Capture the cell that displays the provided text and extract its (x, y) central coordinate. 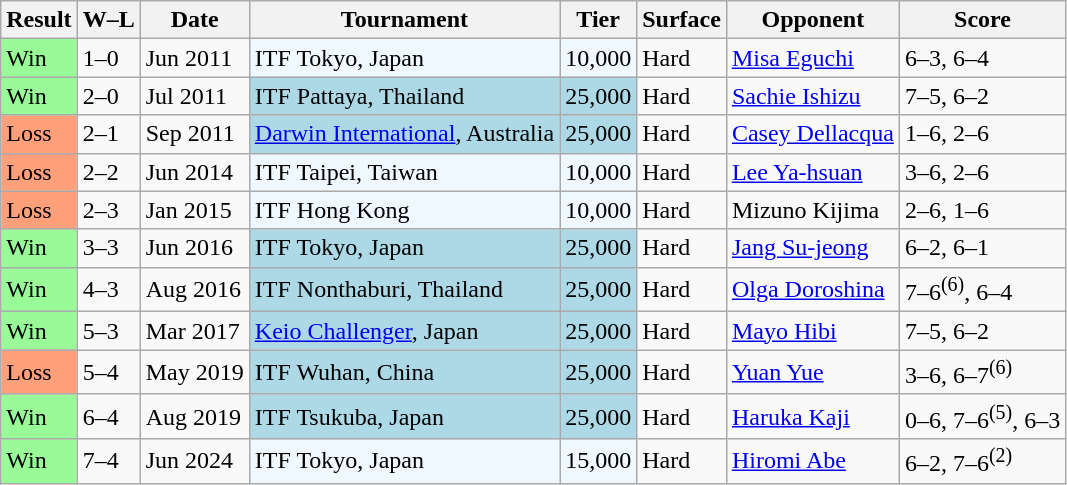
ITF Tsukuba, Japan (404, 416)
Aug 2019 (194, 416)
3–6, 6–7(6) (982, 372)
6–2, 7–6(2) (982, 462)
Result (39, 20)
2–1 (108, 134)
ITF Nonthaburi, Thailand (404, 290)
2–0 (108, 96)
Jun 2024 (194, 462)
Keio Challenger, Japan (404, 331)
Surface (682, 20)
May 2019 (194, 372)
5–4 (108, 372)
Casey Dellacqua (812, 134)
15,000 (598, 462)
2–3 (108, 210)
Jun 2016 (194, 248)
ITF Taipei, Taiwan (404, 172)
ITF Hong Kong (404, 210)
Aug 2016 (194, 290)
Mayo Hibi (812, 331)
Date (194, 20)
4–3 (108, 290)
3–6, 2–6 (982, 172)
W–L (108, 20)
Jan 2015 (194, 210)
Mizuno Kijima (812, 210)
Darwin International, Australia (404, 134)
Misa Eguchi (812, 58)
ITF Pattaya, Thailand (404, 96)
7–6(6), 6–4 (982, 290)
7–4 (108, 462)
2–6, 1–6 (982, 210)
3–3 (108, 248)
Tournament (404, 20)
2–2 (108, 172)
Jun 2011 (194, 58)
Tier (598, 20)
ITF Wuhan, China (404, 372)
Mar 2017 (194, 331)
6–3, 6–4 (982, 58)
Score (982, 20)
Sachie Ishizu (812, 96)
Lee Ya-hsuan (812, 172)
0–6, 7–6(5), 6–3 (982, 416)
Jang Su-jeong (812, 248)
6–2, 6–1 (982, 248)
Sep 2011 (194, 134)
Haruka Kaji (812, 416)
1–6, 2–6 (982, 134)
Olga Doroshina (812, 290)
Hiromi Abe (812, 462)
Opponent (812, 20)
Yuan Yue (812, 372)
1–0 (108, 58)
6–4 (108, 416)
Jul 2011 (194, 96)
5–3 (108, 331)
Jun 2014 (194, 172)
